Return [x, y] of the center of cell containing provided text 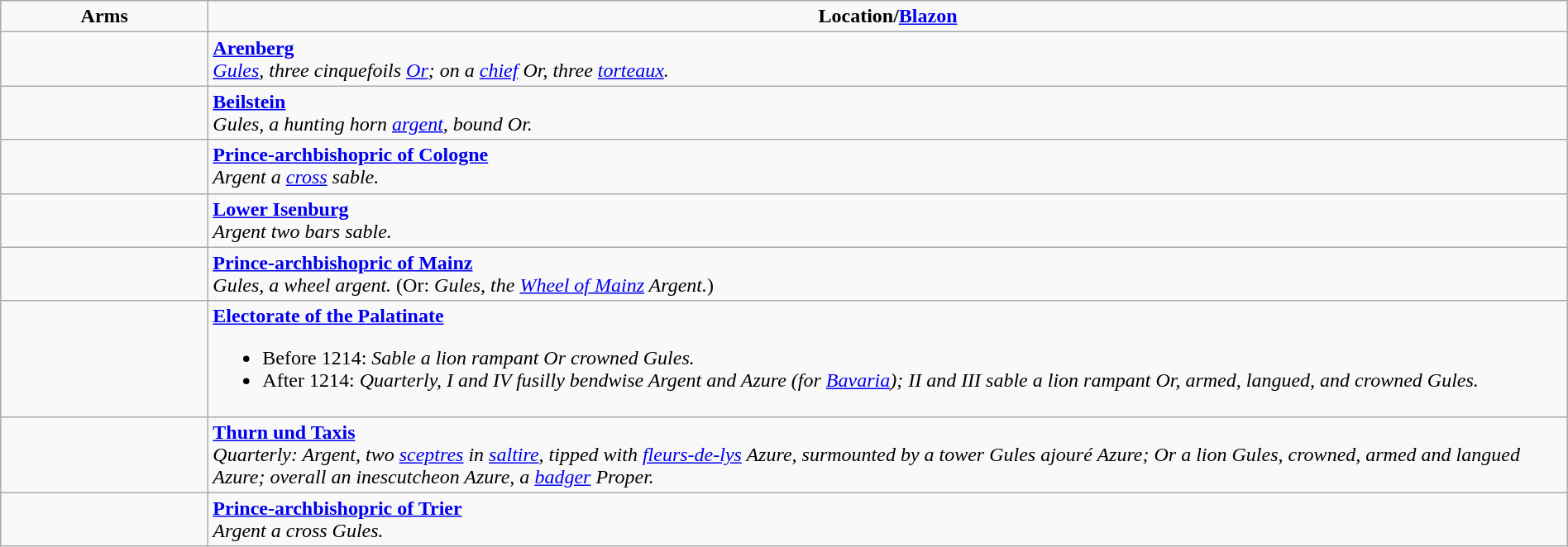
Location/Blazon [888, 17]
Lower IsenburgArgent two bars sable. [888, 220]
Arms [104, 17]
ArenbergGules, three cinquefoils Or; on a chief Or, three torteaux. [888, 59]
Prince-archbishopric of MainzGules, a wheel argent. (Or: Gules, the Wheel of Mainz Argent.) [888, 274]
BeilsteinGules, a hunting horn argent, bound Or. [888, 112]
Prince-archbishopric of CologneArgent a cross sable. [888, 167]
Prince-archbishopric of TrierArgent a cross Gules. [888, 519]
